Return (X, Y) of the center of cell containing provided text 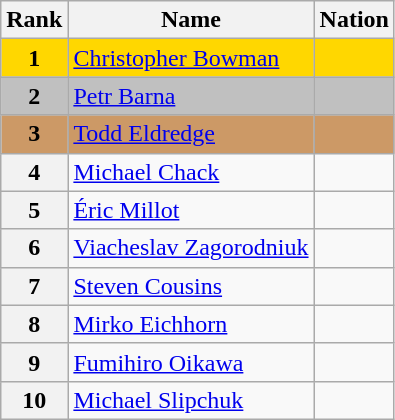
9 (34, 362)
8 (34, 324)
Mirko Eichhorn (191, 324)
4 (34, 172)
7 (34, 286)
5 (34, 210)
Michael Slipchuk (191, 400)
Éric Millot (191, 210)
Michael Chack (191, 172)
3 (34, 134)
Christopher Bowman (191, 58)
Fumihiro Oikawa (191, 362)
Steven Cousins (191, 286)
1 (34, 58)
Todd Eldredge (191, 134)
2 (34, 96)
Nation (354, 20)
Viacheslav Zagorodniuk (191, 248)
Rank (34, 20)
6 (34, 248)
Petr Barna (191, 96)
Name (191, 20)
10 (34, 400)
